Search for the cell housing the specified text and yield its (X, Y) center coordinate. 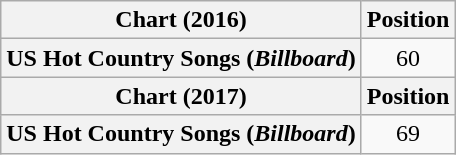
Chart (2017) (181, 96)
Chart (2016) (181, 20)
60 (408, 58)
69 (408, 134)
